Determine the (x, y) coordinate at the center of the cell enclosing the given text.  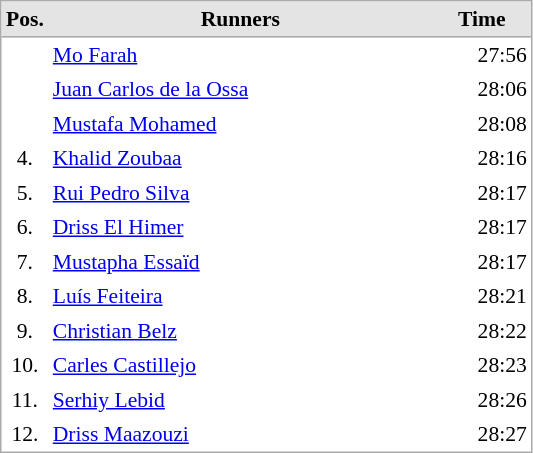
Serhiy Lebid (240, 399)
28:22 (482, 331)
Mustafa Mohamed (240, 123)
Carles Castillejo (240, 365)
7. (26, 261)
Luís Feiteira (240, 296)
4. (26, 158)
28:08 (482, 123)
Time (482, 20)
6. (26, 227)
28:16 (482, 158)
5. (26, 193)
Pos. (26, 20)
Driss El Himer (240, 227)
11. (26, 399)
28:23 (482, 365)
28:26 (482, 399)
9. (26, 331)
27:56 (482, 55)
Runners (240, 20)
10. (26, 365)
Juan Carlos de la Ossa (240, 89)
Khalid Zoubaa (240, 158)
8. (26, 296)
Rui Pedro Silva (240, 193)
Driss Maazouzi (240, 434)
28:27 (482, 434)
28:21 (482, 296)
12. (26, 434)
Mustapha Essaïd (240, 261)
Mo Farah (240, 55)
Christian Belz (240, 331)
28:06 (482, 89)
